Output the (x, y) coordinate of the center of the cell containing the given text.  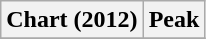
Chart (2012) (72, 20)
Peak (174, 20)
